Detect which cell encompasses the target text, then output its (X, Y) center coordinate. 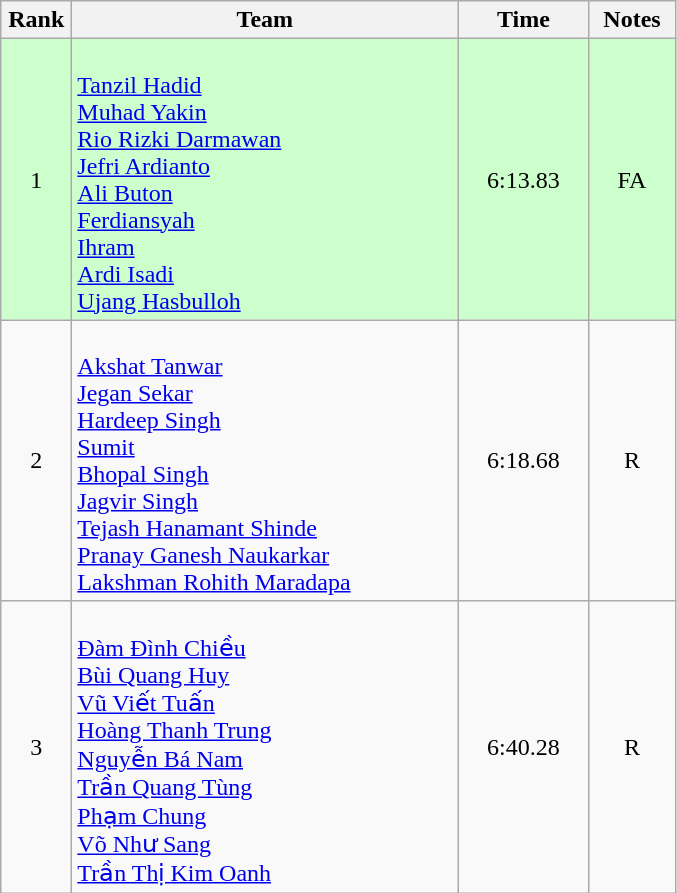
1 (36, 180)
Time (524, 20)
Akshat TanwarJegan SekarHardeep SinghSumitBhopal SinghJagvir SinghTejash Hanamant ShindePranay Ganesh NaukarkarLakshman Rohith Maradapa (265, 460)
3 (36, 747)
Team (265, 20)
6:40.28 (524, 747)
6:13.83 (524, 180)
Rank (36, 20)
2 (36, 460)
Notes (632, 20)
6:18.68 (524, 460)
Đàm Đình ChiềuBùi Quang HuyVũ Viết TuấnHoàng Thanh TrungNguyễn Bá NamTrần Quang TùngPhạm ChungVõ Như SangTrần Thị Kim Oanh (265, 747)
FA (632, 180)
Tanzil HadidMuhad YakinRio Rizki DarmawanJefri ArdiantoAli ButonFerdiansyahIhramArdi IsadiUjang Hasbulloh (265, 180)
